Capture the cell that displays the provided text and extract its (X, Y) central coordinate. 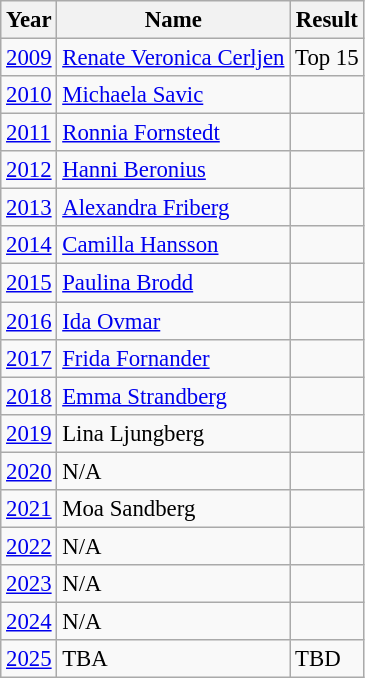
2022 (29, 546)
Lina Ljungberg (174, 433)
2009 (29, 58)
Top 15 (327, 58)
2020 (29, 471)
Frida Fornander (174, 358)
TBD (327, 659)
Emma Strandberg (174, 396)
2016 (29, 321)
2025 (29, 659)
2013 (29, 208)
Renate Veronica Cerljen (174, 58)
2010 (29, 95)
2017 (29, 358)
2021 (29, 509)
Moa Sandberg (174, 509)
Year (29, 20)
Ronnia Fornstedt (174, 133)
2015 (29, 283)
2019 (29, 433)
Camilla Hansson (174, 245)
2012 (29, 170)
Name (174, 20)
2011 (29, 133)
Hanni Beronius (174, 170)
Result (327, 20)
Ida Ovmar (174, 321)
Alexandra Friberg (174, 208)
2018 (29, 396)
2014 (29, 245)
2023 (29, 584)
Michaela Savic (174, 95)
Paulina Brodd (174, 283)
TBA (174, 659)
2024 (29, 621)
